Return the (X, Y) coordinate for the center point of the cell that contains the specified text.  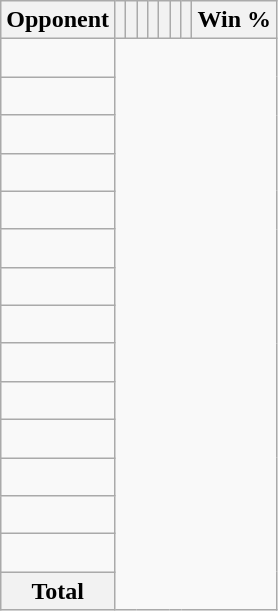
Win % (234, 20)
Opponent (58, 20)
Total (58, 591)
